Detect which cell encompasses the target text, then output its [x, y] center coordinate. 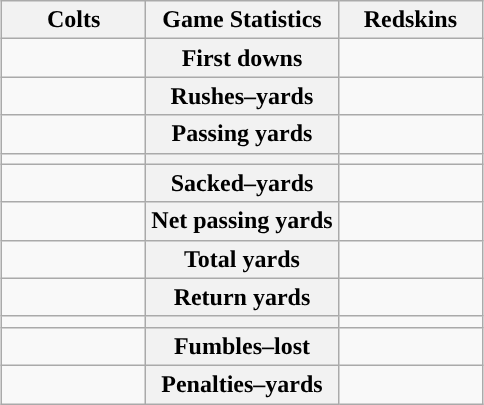
Net passing yards [242, 221]
Colts [73, 20]
Total yards [242, 259]
Fumbles–lost [242, 346]
Sacked–yards [242, 183]
Rushes–yards [242, 96]
Passing yards [242, 134]
Game Statistics [242, 20]
Return yards [242, 297]
Penalties–yards [242, 384]
Redskins [410, 20]
First downs [242, 58]
